Return (x, y) of the center of cell containing provided text 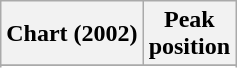
Chart (2002) (72, 34)
Peakposition (189, 34)
